Return the (x, y) coordinate for the center point of the cell that contains the specified text.  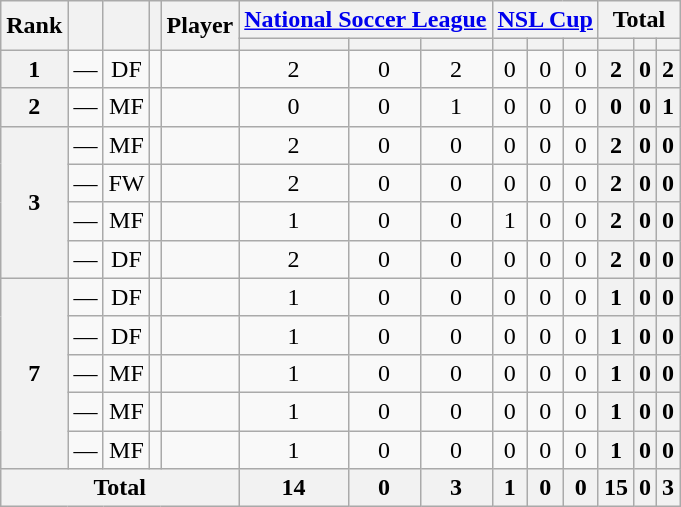
Rank (34, 26)
15 (616, 488)
14 (294, 488)
Player (200, 26)
FW (126, 183)
7 (34, 373)
National Soccer League (366, 20)
NSL Cup (545, 20)
